Output the (x, y) coordinate of the center of the cell containing the given text.  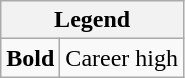
Legend (92, 20)
Bold (30, 58)
Career high (122, 58)
